Identify which cell holds the provided text, then report its [x, y] central coordinate. 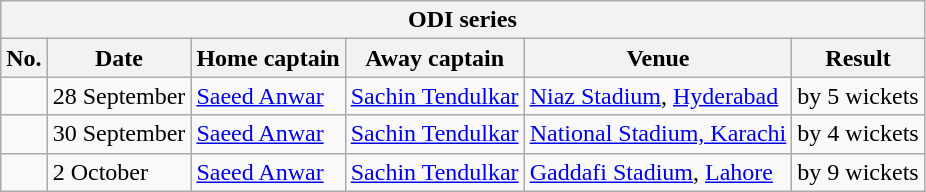
Venue [658, 58]
28 September [119, 96]
Result [858, 58]
by 9 wickets [858, 172]
Gaddafi Stadium, Lahore [658, 172]
2 October [119, 172]
Home captain [268, 58]
ODI series [462, 20]
by 4 wickets [858, 134]
National Stadium, Karachi [658, 134]
30 September [119, 134]
No. [24, 58]
Date [119, 58]
Away captain [434, 58]
Niaz Stadium, Hyderabad [658, 96]
by 5 wickets [858, 96]
